Output the (X, Y) coordinate of the center of the cell containing the given text.  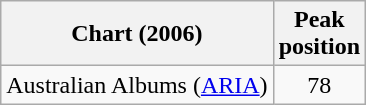
Peakposition (319, 34)
Chart (2006) (137, 34)
78 (319, 85)
Australian Albums (ARIA) (137, 85)
